From the cell containing the given text, extract its center point as (X, Y) coordinate. 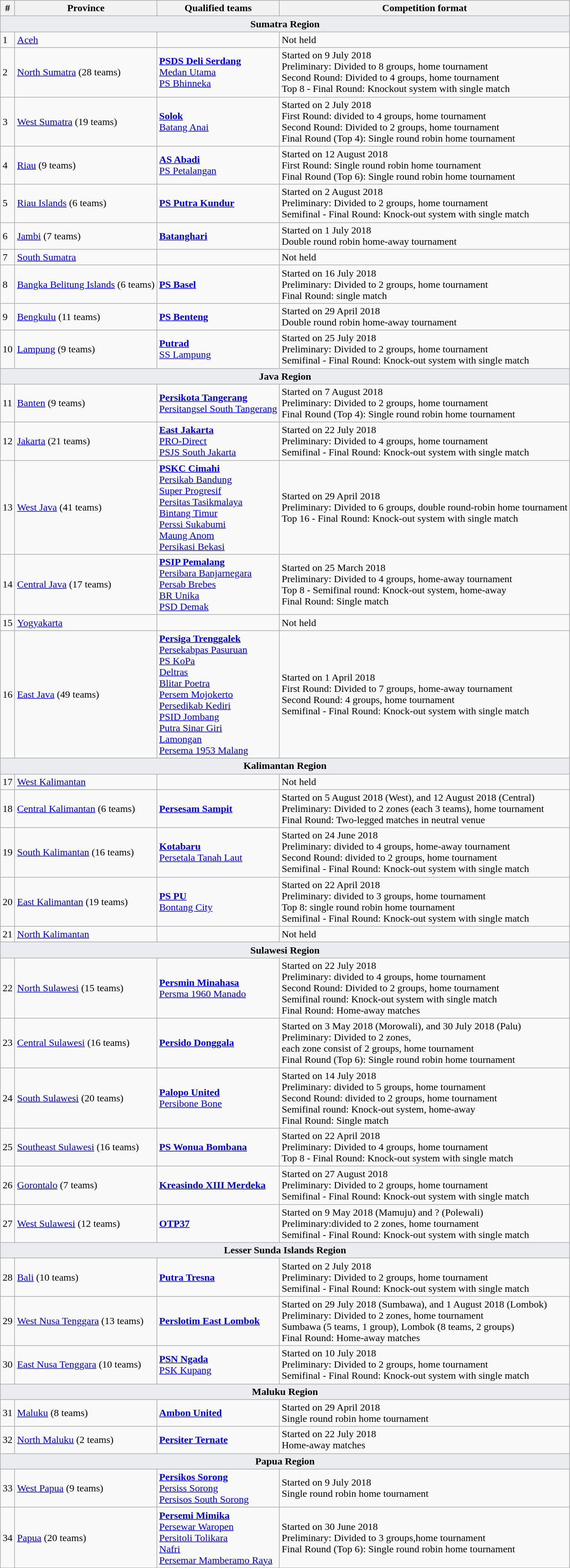
Jambi (7 teams) (86, 236)
Java Region (285, 376)
13 (7, 508)
Bangka Belitung Islands (6 teams) (86, 284)
# (7, 8)
Kreasindo XIII Merdeka (218, 1185)
South Kalimantan (16 teams) (86, 852)
Palopo UnitedPersibone Bone (218, 1098)
North Maluku (2 teams) (86, 1440)
Putra Tresna (218, 1277)
Kalimantan Region (285, 766)
Jakarta (21 teams) (86, 441)
West Java (41 teams) (86, 508)
1 (7, 40)
Started on 29 April 2018Preliminary: Divided to 6 groups, double round-robin home tournamentTop 16 - Final Round: Knock-out system with single match (424, 508)
Started on 12 August 2018First Round: Single round robin home tournamentFinal Round (Top 6): Single round robin home tournament (424, 165)
12 (7, 441)
Started on 2 August 2018Preliminary: Divided to 2 groups, home tournamentSemifinal - Final Round: Knock-out system with single match (424, 203)
South Sulawesi (20 teams) (86, 1098)
Persmin MinahasaPersma 1960 Manado (218, 988)
26 (7, 1185)
PS Basel (218, 284)
Started on 25 July 2018Preliminary: Divided to 2 groups, home tournamentSemifinal - Final Round: Knock-out system with single match (424, 349)
South Sumatra (86, 257)
Province (86, 8)
PSDS Deli SerdangMedan UtamaPS Bhinneka (218, 72)
Central Kalimantan (6 teams) (86, 809)
Southeast Sulawesi (16 teams) (86, 1147)
West Papua (9 teams) (86, 1488)
19 (7, 852)
Central Sulawesi (16 teams) (86, 1043)
25 (7, 1147)
23 (7, 1043)
Started on 10 July 2018Preliminary: Divided to 2 groups, home tournamentSemifinal - Final Round: Knock-out system with single match (424, 1365)
Persesam Sampit (218, 809)
Papua (20 teams) (86, 1537)
Yogyakarta (86, 623)
Persikota TangerangPersitangsel South Tangerang (218, 403)
Persido Donggala (218, 1043)
West Sumatra (19 teams) (86, 122)
Batanghari (218, 236)
Started on 16 July 2018Preliminary: Divided to 2 groups, home tournamentFinal Round: single match (424, 284)
20 (7, 902)
Lesser Sunda Islands Region (285, 1250)
Sumatra Region (285, 24)
Started on 29 April 2018Single round robin home tournament (424, 1413)
Papua Region (285, 1461)
Started on 1 July 2018Double round robin home-away tournament (424, 236)
PutradSS Lampung (218, 349)
Aceh (86, 40)
OTP37 (218, 1224)
Riau Islands (6 teams) (86, 203)
North Kalimantan (86, 934)
West Sulawesi (12 teams) (86, 1224)
Started on 22 July 2018Preliminary: Divided to 4 groups, home tournamentSemifinal - Final Round: Knock-out system with single match (424, 441)
AS AbadiPS Petalangan (218, 165)
18 (7, 809)
PS Putra Kundur (218, 203)
Started on 22 April 2018Preliminary: Divided to 4 groups, home tournamentTop 8 - Final Round: Knock-out system with single match (424, 1147)
North Sulawesi (15 teams) (86, 988)
28 (7, 1277)
Started on 30 June 2018Preliminary: Divided to 3 groups,home tournamentFinal Round (Top 6): Single round robin home tournament (424, 1537)
KotabaruPersetala Tanah Laut (218, 852)
East JakartaPRO-DirectPSJS South Jakarta (218, 441)
29 (7, 1321)
31 (7, 1413)
North Sumatra (28 teams) (86, 72)
3 (7, 122)
Lampung (9 teams) (86, 349)
14 (7, 585)
West Nusa Tenggara (13 teams) (86, 1321)
Started on 2 July 2018Preliminary: Divided to 2 groups, home tournamentSemifinal - Final Round: Knock-out system with single match (424, 1277)
17 (7, 782)
34 (7, 1537)
PS Benteng (218, 316)
PS Wonua Bombana (218, 1147)
PS PUBontang City (218, 902)
PSKC CimahiPersikab BandungSuper ProgresifPersitas TasikmalayaBintang TimurPerssi SukabumiMaung AnomPersikasi Bekasi (218, 508)
15 (7, 623)
Bengkulu (11 teams) (86, 316)
Started on 27 August 2018Preliminary: Divided to 2 groups, home tournamentSemifinal - Final Round: Knock-out system with single match (424, 1185)
30 (7, 1365)
22 (7, 988)
East Kalimantan (19 teams) (86, 902)
27 (7, 1224)
Started on 29 April 2018Double round robin home-away tournament (424, 316)
PSIP PemalangPersibara BanjarnegaraPersab BrebesBR UnikaPSD Demak (218, 585)
33 (7, 1488)
East Java (49 teams) (86, 694)
East Nusa Tenggara (10 teams) (86, 1365)
4 (7, 165)
SolokBatang Anai (218, 122)
Ambon United (218, 1413)
Competition format (424, 8)
5 (7, 203)
Started on 7 August 2018Preliminary: Divided to 2 groups, home tournamentFinal Round (Top 4): Single round robin home tournament (424, 403)
Perslotim East Lombok (218, 1321)
9 (7, 316)
32 (7, 1440)
8 (7, 284)
Started on 9 July 2018Single round robin home tournament (424, 1488)
Sulawesi Region (285, 950)
Persikos SorongPersiss SorongPersisos South Sorong (218, 1488)
Maluku Region (285, 1392)
16 (7, 694)
7 (7, 257)
Qualified teams (218, 8)
Bali (10 teams) (86, 1277)
6 (7, 236)
Persiter Ternate (218, 1440)
Maluku (8 teams) (86, 1413)
West Kalimantan (86, 782)
PSN NgadaPSK Kupang (218, 1365)
Riau (9 teams) (86, 165)
2 (7, 72)
Persemi MimikaPersewar WaropenPersitoli TolikaraNafriPersemar Mamberamo Raya (218, 1537)
Central Java (17 teams) (86, 585)
Started on 22 July 2018Home-away matches (424, 1440)
Banten (9 teams) (86, 403)
24 (7, 1098)
11 (7, 403)
10 (7, 349)
21 (7, 934)
Gorontalo (7 teams) (86, 1185)
